Identify which cell holds the provided text, then report its [x, y] central coordinate. 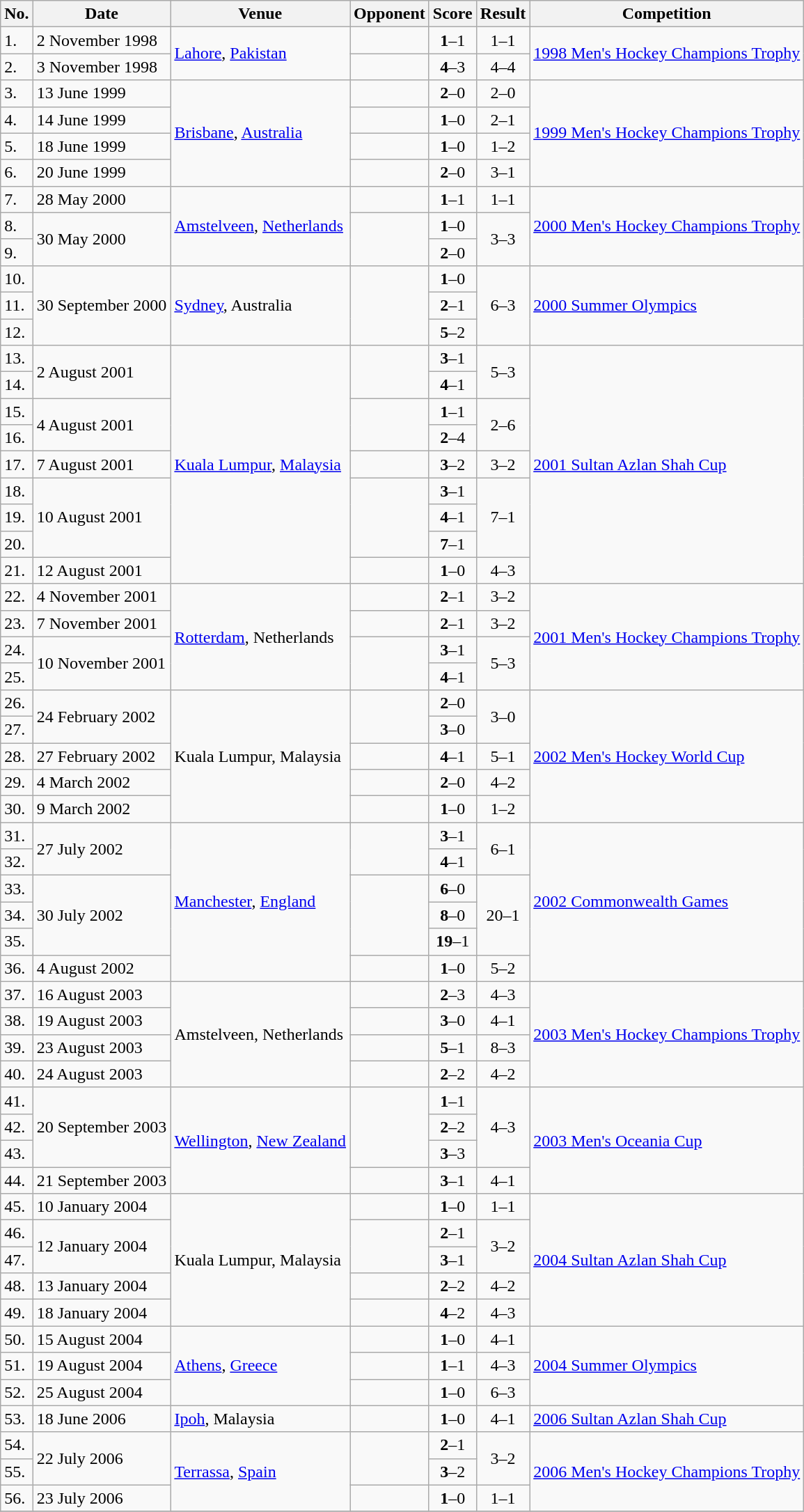
23 August 2003 [102, 1047]
Venue [260, 14]
1998 Men's Hockey Champions Trophy [667, 54]
2. [17, 67]
46. [17, 1233]
29. [17, 783]
2 November 1998 [102, 40]
10 January 2004 [102, 1207]
1. [17, 40]
17. [17, 465]
33. [17, 889]
18 January 2004 [102, 1313]
Date [102, 14]
13. [17, 359]
23 July 2006 [102, 1498]
2 August 2001 [102, 372]
18. [17, 491]
41. [17, 1100]
13 January 2004 [102, 1286]
18 June 1999 [102, 146]
28. [17, 756]
2001 Sultan Azlan Shah Cup [667, 465]
6. [17, 173]
56. [17, 1498]
4 November 2001 [102, 597]
Athens, Greece [260, 1366]
50. [17, 1339]
4 March 2002 [102, 783]
30 July 2002 [102, 915]
30. [17, 809]
39. [17, 1047]
2002 Commonwealth Games [667, 902]
Score [452, 14]
4 August 2001 [102, 425]
31. [17, 836]
8. [17, 226]
11. [17, 305]
2003 Men's Oceania Cup [667, 1140]
30 September 2000 [102, 305]
2001 Men's Hockey Champions Trophy [667, 637]
40. [17, 1074]
49. [17, 1313]
2000 Summer Olympics [667, 305]
3 November 1998 [102, 67]
2002 Men's Hockey World Cup [667, 756]
22 July 2006 [102, 1458]
16. [17, 438]
13 June 1999 [102, 93]
4 August 2002 [102, 968]
36. [17, 968]
10 August 2001 [102, 517]
32. [17, 862]
24 August 2003 [102, 1074]
19–1 [452, 942]
16 August 2003 [102, 995]
6–1 [503, 849]
26. [17, 703]
2–3 [452, 995]
2003 Men's Hockey Champions Trophy [667, 1034]
Rotterdam, Netherlands [260, 637]
55. [17, 1472]
25 August 2004 [102, 1392]
2–4 [452, 438]
Opponent [390, 14]
24 February 2002 [102, 716]
Terrassa, Spain [260, 1472]
10 November 2001 [102, 663]
20–1 [503, 915]
35. [17, 942]
51. [17, 1366]
5. [17, 146]
19. [17, 517]
7 November 2001 [102, 623]
37. [17, 995]
47. [17, 1260]
8–3 [503, 1047]
Brisbane, Australia [260, 133]
9. [17, 252]
No. [17, 14]
34. [17, 915]
53. [17, 1419]
25. [17, 676]
44. [17, 1180]
15. [17, 412]
18 June 2006 [102, 1419]
23. [17, 623]
42. [17, 1127]
4–4 [503, 67]
27 July 2002 [102, 849]
Competition [667, 14]
Result [503, 14]
7. [17, 199]
27 February 2002 [102, 756]
21 September 2003 [102, 1180]
10. [17, 279]
Sydney, Australia [260, 305]
2–6 [503, 425]
27. [17, 729]
14. [17, 385]
2000 Men's Hockey Champions Trophy [667, 226]
12 January 2004 [102, 1247]
19 August 2003 [102, 1021]
2006 Men's Hockey Champions Trophy [667, 1472]
54. [17, 1445]
15 August 2004 [102, 1339]
2004 Summer Olympics [667, 1366]
7 August 2001 [102, 465]
20. [17, 544]
1999 Men's Hockey Champions Trophy [667, 133]
6–0 [452, 889]
9 March 2002 [102, 809]
21. [17, 570]
2004 Sultan Azlan Shah Cup [667, 1260]
8–0 [452, 915]
Manchester, England [260, 902]
24. [17, 650]
38. [17, 1021]
22. [17, 597]
14 June 1999 [102, 120]
48. [17, 1286]
2006 Sultan Azlan Shah Cup [667, 1419]
Ipoh, Malaysia [260, 1419]
52. [17, 1392]
20 September 2003 [102, 1127]
Wellington, New Zealand [260, 1140]
19 August 2004 [102, 1366]
43. [17, 1153]
12 August 2001 [102, 570]
28 May 2000 [102, 199]
Lahore, Pakistan [260, 54]
4. [17, 120]
45. [17, 1207]
20 June 1999 [102, 173]
12. [17, 332]
3. [17, 93]
30 May 2000 [102, 239]
